Find where the given text appears and provide that cell's center as [X, Y] coordinate. 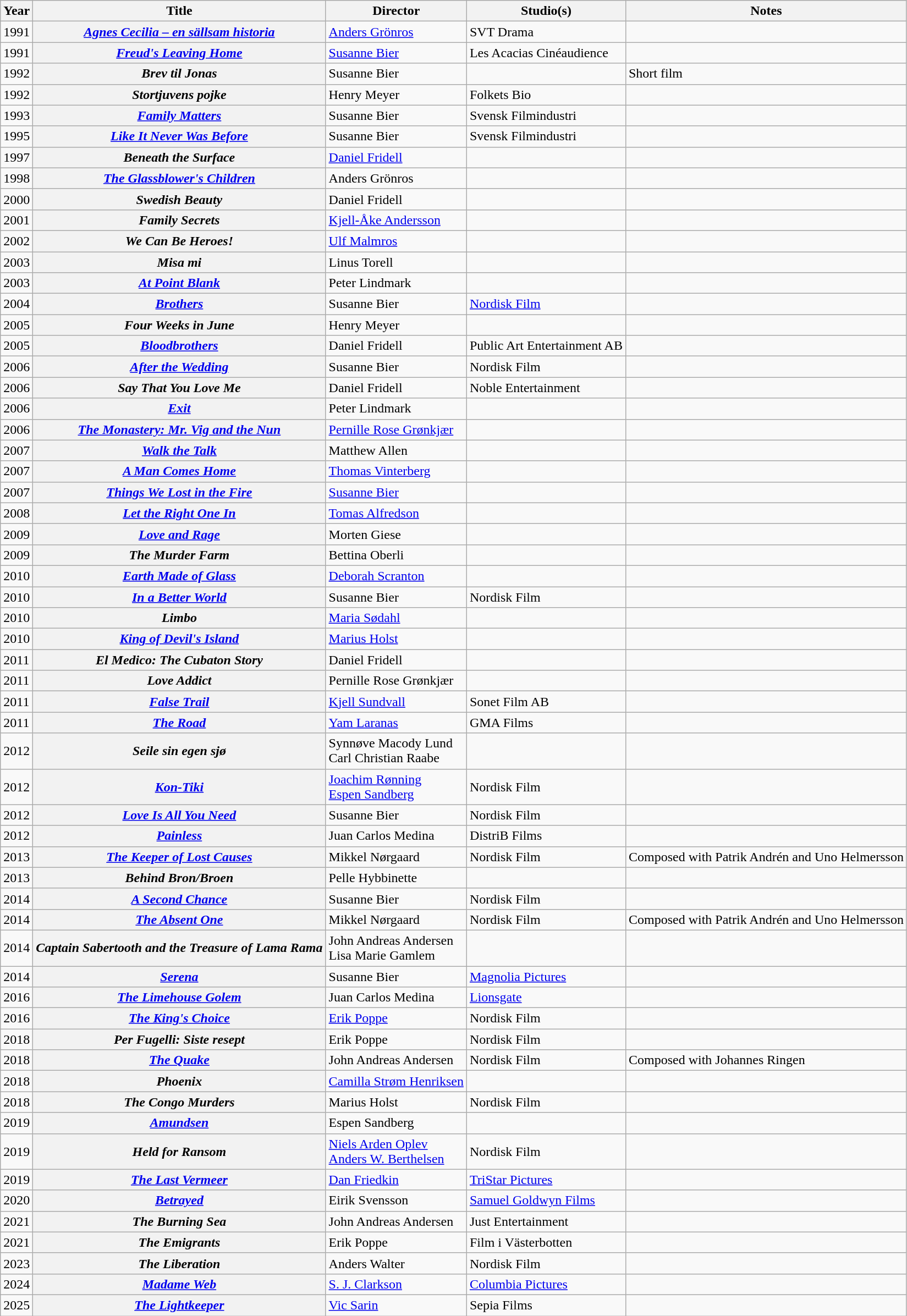
Family Secrets [179, 220]
Behind Bron/Broen [179, 878]
We Can Be Heroes! [179, 241]
The Limehouse Golem [179, 998]
Misa mi [179, 262]
TriStar Pictures [546, 1180]
King of Devil's Island [179, 639]
S. J. Clarkson [396, 1284]
Just Entertainment [546, 1221]
Morten Giese [396, 534]
Love and Rage [179, 534]
Like It Never Was Before [179, 136]
A Man Comes Home [179, 471]
Brothers [179, 304]
Maria Sødahl [396, 618]
False Trail [179, 702]
2000 [17, 199]
Tomas Alfredson [396, 513]
Family Matters [179, 115]
In a Better World [179, 597]
Sonet Film AB [546, 702]
2023 [17, 1263]
2001 [17, 220]
Samuel Goldwyn Films [546, 1201]
Kjell Sundvall [396, 702]
Painless [179, 836]
The Liberation [179, 1263]
Thomas Vinterberg [396, 471]
Sepia Films [546, 1305]
Swedish Beauty [179, 199]
Walk the Talk [179, 450]
Brev til Jonas [179, 74]
Folkets Bio [546, 95]
Madame Web [179, 1284]
Director [396, 11]
Per Fugelli: Siste resept [179, 1039]
Matthew Allen [396, 450]
2024 [17, 1284]
SVT Drama [546, 32]
Beneath the Surface [179, 157]
Exit [179, 409]
Four Weeks in June [179, 325]
The Road [179, 723]
Anders Walter [396, 1263]
Serena [179, 976]
Earth Made of Glass [179, 576]
Pelle Hybbinette [396, 878]
The Monastery: Mr. Vig and the Nun [179, 430]
Agnes Cecilia – en sällsam historia [179, 32]
2020 [17, 1201]
GMA Films [546, 723]
Camilla Strøm Henriksen [396, 1081]
A Second Chance [179, 899]
Title [179, 11]
Phoenix [179, 1081]
1998 [17, 178]
Yam Laranas [396, 723]
Linus Torell [396, 262]
2002 [17, 241]
Magnolia Pictures [546, 976]
Seile sin egen sjø [179, 751]
Vic Sarin [396, 1305]
Dan Friedkin [396, 1180]
Lionsgate [546, 998]
Bloodbrothers [179, 346]
Columbia Pictures [546, 1284]
The Absent One [179, 919]
The Congo Murders [179, 1102]
Stortjuvens pojke [179, 95]
Composed with Johannes Ringen [766, 1060]
Public Art Entertainment AB [546, 346]
Kon-Tiki [179, 786]
Things We Lost in the Fire [179, 492]
2008 [17, 513]
Espen Sandberg [396, 1123]
The Lightkeeper [179, 1305]
Les Acacias Cinéaudience [546, 53]
Film i Västerbotten [546, 1242]
Joachim RønningEspen Sandberg [396, 786]
Limbo [179, 618]
Studio(s) [546, 11]
Freud's Leaving Home [179, 53]
Noble Entertainment [546, 388]
Niels Arden OplevAnders W. Berthelsen [396, 1152]
The Murder Farm [179, 555]
Deborah Scranton [396, 576]
Love Addict [179, 681]
The Last Vermeer [179, 1180]
Betrayed [179, 1201]
Amundsen [179, 1123]
Bettina Oberli [396, 555]
Let the Right One In [179, 513]
The Glassblower's Children [179, 178]
1993 [17, 115]
2025 [17, 1305]
Notes [766, 11]
Synnøve Macody LundCarl Christian Raabe [396, 751]
John Andreas AndersenLisa Marie Gamlem [396, 948]
Kjell-Åke Andersson [396, 220]
Eirik Svensson [396, 1201]
2004 [17, 304]
Love Is All You Need [179, 815]
Year [17, 11]
1995 [17, 136]
The Emigrants [179, 1242]
The King's Choice [179, 1018]
Captain Sabertooth and the Treasure of Lama Rama [179, 948]
1997 [17, 157]
Say That You Love Me [179, 388]
The Keeper of Lost Causes [179, 857]
The Quake [179, 1060]
Held for Ransom [179, 1152]
After the Wedding [179, 367]
Ulf Malmros [396, 241]
Short film [766, 74]
The Burning Sea [179, 1221]
El Medico: The Cubaton Story [179, 660]
DistriB Films [546, 836]
At Point Blank [179, 283]
